Identify which cell holds the provided text, then report its [x, y] central coordinate. 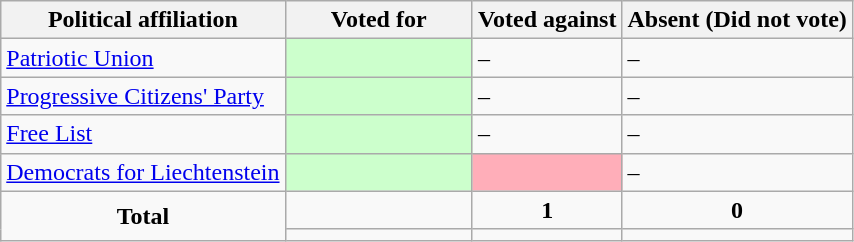
Absent (Did not vote) [737, 20]
Voted against [547, 20]
Progressive Citizens' Party [143, 96]
0 [737, 210]
1 [547, 210]
Democrats for Liechtenstein [143, 172]
Free List [143, 134]
Total [143, 216]
Political affiliation [143, 20]
Patriotic Union [143, 58]
Voted for [378, 20]
